Extract the (x, y) coordinate from the center of the cell holding the provided text.  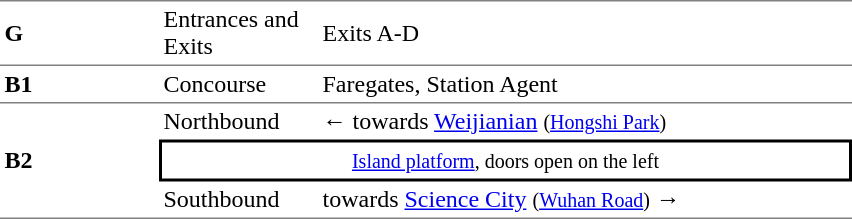
Island platform, doors open on the left (506, 161)
Entrances and Exits (238, 33)
G (80, 33)
Concourse (238, 85)
Northbound (238, 122)
Faregates, Station Agent (585, 85)
Exits A-D (585, 33)
← towards Weijianian (Hongshi Park) (585, 122)
B1 (80, 85)
